Extract the (x, y) coordinate from the center of the cell holding the provided text.  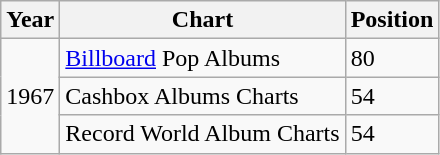
Year (30, 20)
1967 (30, 96)
Chart (202, 20)
Record World Album Charts (202, 134)
80 (392, 58)
Position (392, 20)
Cashbox Albums Charts (202, 96)
Billboard Pop Albums (202, 58)
